Extract the [x, y] coordinate from the center of the cell holding the provided text.  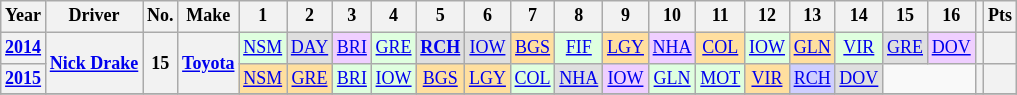
DAY [309, 48]
16 [951, 16]
MOT [720, 78]
11 [720, 16]
1 [263, 16]
9 [626, 16]
2015 [24, 78]
Pts [1000, 16]
8 [579, 16]
12 [768, 16]
6 [488, 16]
5 [440, 16]
Year [24, 16]
No. [160, 16]
2014 [24, 48]
Nick Drake [94, 63]
13 [812, 16]
14 [859, 16]
Toyota [208, 63]
Driver [94, 16]
10 [672, 16]
2 [309, 16]
FIF [579, 48]
4 [394, 16]
Make [208, 16]
7 [532, 16]
3 [352, 16]
